Pinpoint the cell where the given text exists, returning its [X, Y] midpoint coordinate. 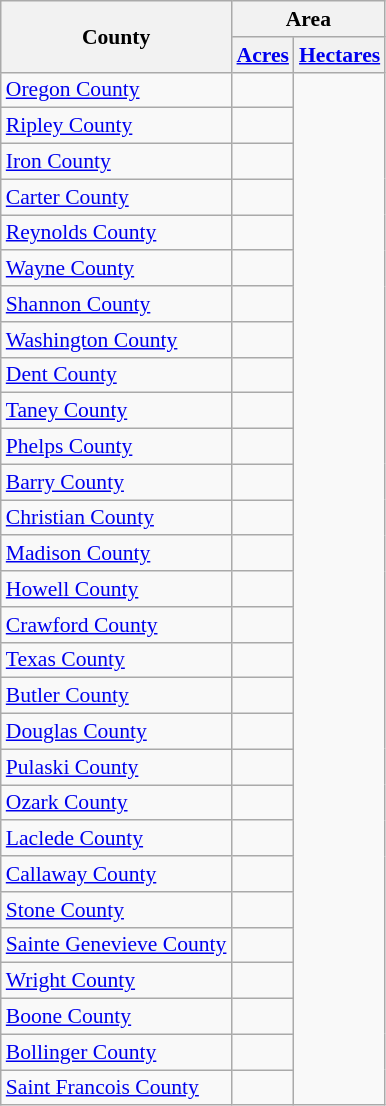
Christian County [116, 518]
Texas County [116, 660]
Stone County [116, 910]
Howell County [116, 589]
Carter County [116, 197]
Wayne County [116, 269]
Taney County [116, 411]
Dent County [116, 375]
Ozark County [116, 803]
Iron County [116, 162]
Crawford County [116, 625]
Area [308, 19]
Saint Francois County [116, 1088]
Douglas County [116, 732]
Butler County [116, 696]
Sainte Genevieve County [116, 945]
Bollinger County [116, 1052]
Callaway County [116, 874]
Acres [262, 55]
Boone County [116, 1017]
County [116, 36]
Madison County [116, 554]
Wright County [116, 981]
Hectares [340, 55]
Reynolds County [116, 233]
Barry County [116, 482]
Washington County [116, 340]
Phelps County [116, 447]
Laclede County [116, 839]
Pulaski County [116, 767]
Oregon County [116, 90]
Ripley County [116, 126]
Shannon County [116, 304]
